Return [x, y] of the center of cell containing provided text 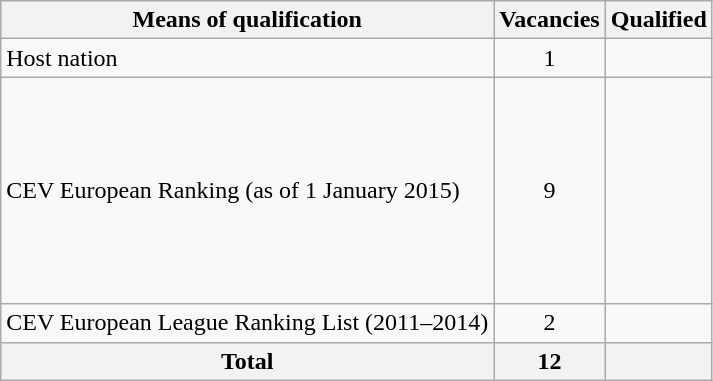
Host nation [248, 58]
Qualified [658, 20]
12 [550, 361]
9 [550, 190]
Vacancies [550, 20]
2 [550, 323]
Total [248, 361]
CEV European League Ranking List (2011–2014) [248, 323]
1 [550, 58]
CEV European Ranking (as of 1 January 2015) [248, 190]
Means of qualification [248, 20]
